Scan for the cell matching the given text and deliver its (X, Y) coordinate at center. 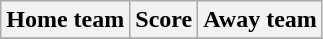
Score (164, 20)
Away team (260, 20)
Home team (66, 20)
